Provide the [x, y] coordinate of the cell's center where the given text is located.  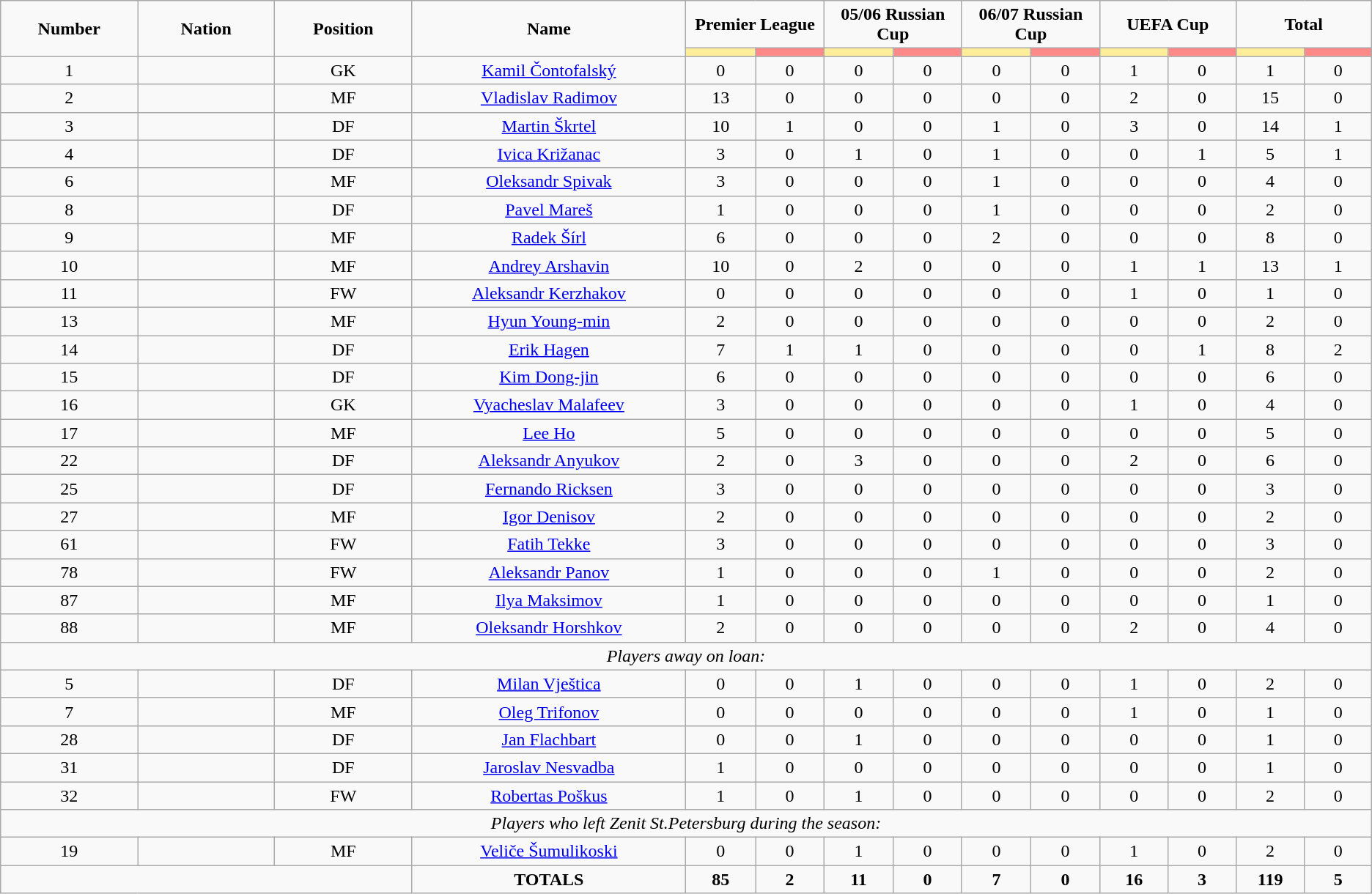
Veliče Šumulikoski [549, 851]
Aleksandr Kerzhakov [549, 293]
Fatih Tekke [549, 544]
9 [69, 237]
27 [69, 517]
Andrey Arshavin [549, 265]
32 [69, 795]
Vyacheslav Malafeev [549, 405]
Fernando Ricksen [549, 489]
Name [549, 29]
Igor Denisov [549, 517]
119 [1270, 879]
TOTALS [549, 879]
Oleg Trifonov [549, 712]
Nation [207, 29]
Jan Flachbart [549, 739]
78 [69, 572]
88 [69, 628]
Jaroslav Nesvadba [549, 767]
61 [69, 544]
Ilya Maksimov [549, 600]
Kamil Čontofalský [549, 70]
Players away on loan: [686, 656]
Aleksandr Anyukov [549, 461]
Kim Dong-jin [549, 377]
Premier League [755, 25]
Vladislav Radimov [549, 98]
Total [1303, 25]
25 [69, 489]
28 [69, 739]
Position [343, 29]
31 [69, 767]
Ivica Križanac [549, 154]
85 [721, 879]
05/06 Russian Cup [893, 25]
Radek Šírl [549, 237]
Oleksandr Horshkov [549, 628]
Oleksandr Spivak [549, 182]
UEFA Cup [1168, 25]
Martin Škrtel [549, 126]
Milan Vještica [549, 684]
87 [69, 600]
Erik Hagen [549, 350]
Pavel Mareš [549, 210]
Robertas Poškus [549, 795]
Players who left Zenit St.Petersburg during the season: [686, 824]
Number [69, 29]
06/07 Russian Cup [1030, 25]
22 [69, 461]
19 [69, 851]
Lee Ho [549, 433]
Hyun Young-min [549, 321]
17 [69, 433]
Aleksandr Panov [549, 572]
